For the text-containing cell, return its midpoint in [X, Y] coordinate format. 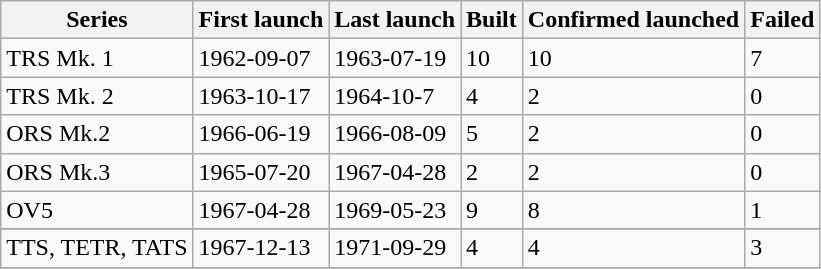
3 [782, 248]
1963-07-19 [395, 58]
1966-06-19 [261, 134]
TRS Mk. 2 [97, 96]
8 [633, 210]
1967-12-13 [261, 248]
Confirmed launched [633, 20]
7 [782, 58]
Series [97, 20]
TTS, TETR, TATS [97, 248]
9 [492, 210]
Failed [782, 20]
1 [782, 210]
Last launch [395, 20]
1963-10-17 [261, 96]
5 [492, 134]
OV5 [97, 210]
1964-10-7 [395, 96]
Built [492, 20]
1965-07-20 [261, 172]
First launch [261, 20]
ORS Mk.2 [97, 134]
1962-09-07 [261, 58]
1966-08-09 [395, 134]
1971-09-29 [395, 248]
TRS Mk. 1 [97, 58]
1969-05-23 [395, 210]
ORS Mk.3 [97, 172]
